Locate the cell with the specified text and output its (X, Y) center coordinate. 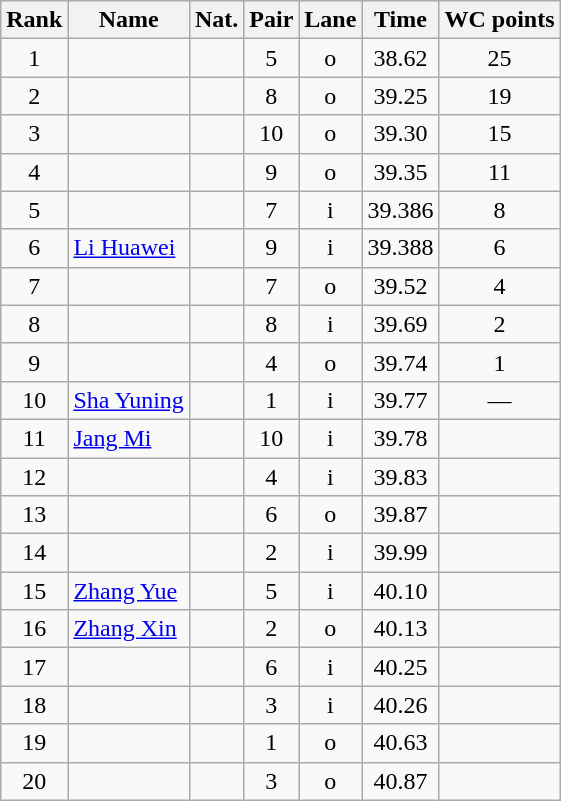
39.83 (400, 477)
40.87 (400, 781)
13 (34, 515)
20 (34, 781)
39.99 (400, 553)
Zhang Yue (129, 591)
39.74 (400, 362)
Pair (272, 20)
39.77 (400, 400)
25 (500, 58)
40.63 (400, 743)
14 (34, 553)
Li Huawei (129, 248)
40.25 (400, 667)
40.13 (400, 629)
Zhang Xin (129, 629)
39.388 (400, 248)
16 (34, 629)
Lane (330, 20)
39.69 (400, 324)
39.30 (400, 134)
Time (400, 20)
40.10 (400, 591)
Rank (34, 20)
40.26 (400, 705)
38.62 (400, 58)
Jang Mi (129, 438)
39.25 (400, 96)
18 (34, 705)
39.52 (400, 286)
Name (129, 20)
39.35 (400, 172)
12 (34, 477)
— (500, 400)
Sha Yuning (129, 400)
17 (34, 667)
WC points (500, 20)
39.386 (400, 210)
39.87 (400, 515)
Nat. (216, 20)
39.78 (400, 438)
